Scan for the cell matching the given text and deliver its (x, y) coordinate at center. 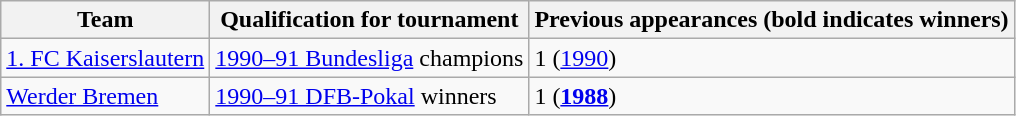
1 (1988) (772, 96)
1 (1990) (772, 58)
1990–91 DFB-Pokal winners (370, 96)
Qualification for tournament (370, 20)
1990–91 Bundesliga champions (370, 58)
1. FC Kaiserslautern (106, 58)
Werder Bremen (106, 96)
Team (106, 20)
Previous appearances (bold indicates winners) (772, 20)
